From the cell containing the given text, extract its center point as (X, Y) coordinate. 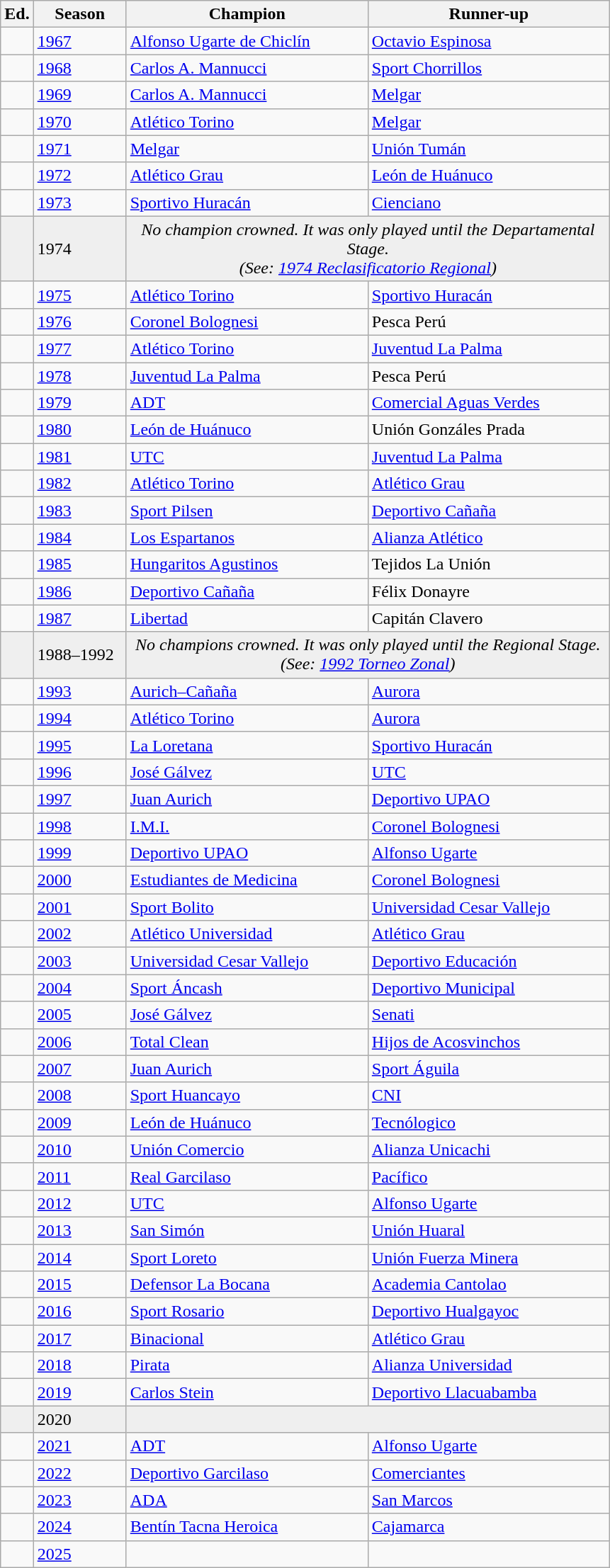
Comerciantes (489, 1473)
1983 (79, 511)
1994 (79, 718)
1985 (79, 564)
Runner-up (489, 14)
1967 (79, 41)
Pirata (247, 1365)
CNI (489, 1096)
1997 (79, 799)
1998 (79, 826)
Sport Bolito (247, 907)
Sport Águila (489, 1069)
1970 (79, 122)
1973 (79, 203)
1974 (79, 249)
2005 (79, 1015)
Defensor La Bocana (247, 1285)
Sport Pilsen (247, 511)
Unión Fuerza Minera (489, 1257)
1971 (79, 149)
1987 (79, 618)
Champion (247, 14)
Alfonso Ugarte de Chiclín (247, 41)
ADA (247, 1500)
2004 (79, 988)
Sport Áncash (247, 988)
Cajamarca (489, 1527)
Sport Huancayo (247, 1096)
Binacional (247, 1339)
2001 (79, 907)
2016 (79, 1312)
2019 (79, 1392)
Atlético Universidad (247, 934)
2024 (79, 1527)
Alianza Universidad (489, 1365)
1995 (79, 745)
2002 (79, 934)
1981 (79, 457)
San Simón (247, 1230)
Pacífico (489, 1176)
Aurich–Cañaña (247, 691)
Comercial Aguas Verdes (489, 403)
2000 (79, 880)
1979 (79, 403)
Hungaritos Agustinos (247, 564)
2013 (79, 1230)
Félix Donayre (489, 591)
Real Garcilaso (247, 1176)
Alianza Unicachi (489, 1149)
1968 (79, 68)
1972 (79, 176)
2011 (79, 1176)
1988–1992 (79, 654)
2015 (79, 1285)
2021 (79, 1446)
Sport Loreto (247, 1257)
2020 (79, 1419)
Senati (489, 1015)
1999 (79, 853)
2025 (79, 1554)
2014 (79, 1257)
1975 (79, 295)
1969 (79, 95)
Libertad (247, 618)
2017 (79, 1339)
Ed. (17, 14)
Bentín Tacna Heroica (247, 1527)
1977 (79, 348)
2009 (79, 1123)
La Loretana (247, 745)
2012 (79, 1203)
1984 (79, 538)
Unión Comercio (247, 1149)
1978 (79, 376)
2018 (79, 1365)
San Marcos (489, 1500)
Unión Tumán (489, 149)
Sport Chorrillos (489, 68)
Deportivo Educación (489, 961)
No champions crowned. It was only played until the Regional Stage.(See: 1992 Torneo Zonal) (368, 654)
Octavio Espinosa (489, 41)
Hijos de Acosvinchos (489, 1042)
Total Clean (247, 1042)
1982 (79, 484)
2006 (79, 1042)
2023 (79, 1500)
1976 (79, 322)
Los Espartanos (247, 538)
2007 (79, 1069)
Sport Rosario (247, 1312)
Tecnólogico (489, 1123)
Season (79, 14)
2022 (79, 1473)
Unión Huaral (489, 1230)
Estudiantes de Medicina (247, 880)
2008 (79, 1096)
Carlos Stein (247, 1392)
Capitán Clavero (489, 618)
1980 (79, 430)
No champion crowned. It was only played until the Departamental Stage.(See: 1974 Reclasificatorio Regional) (368, 249)
Academia Cantolao (489, 1285)
Deportivo Garcilaso (247, 1473)
Deportivo Llacuabamba (489, 1392)
2003 (79, 961)
Cienciano (489, 203)
1996 (79, 772)
Deportivo Municipal (489, 988)
Alianza Atlético (489, 538)
1986 (79, 591)
Deportivo Hualgayoc (489, 1312)
1993 (79, 691)
Unión Gonzáles Prada (489, 430)
Tejidos La Unión (489, 564)
I.M.I. (247, 826)
2010 (79, 1149)
